Extract the [X, Y] coordinate from the center of the cell holding the provided text.  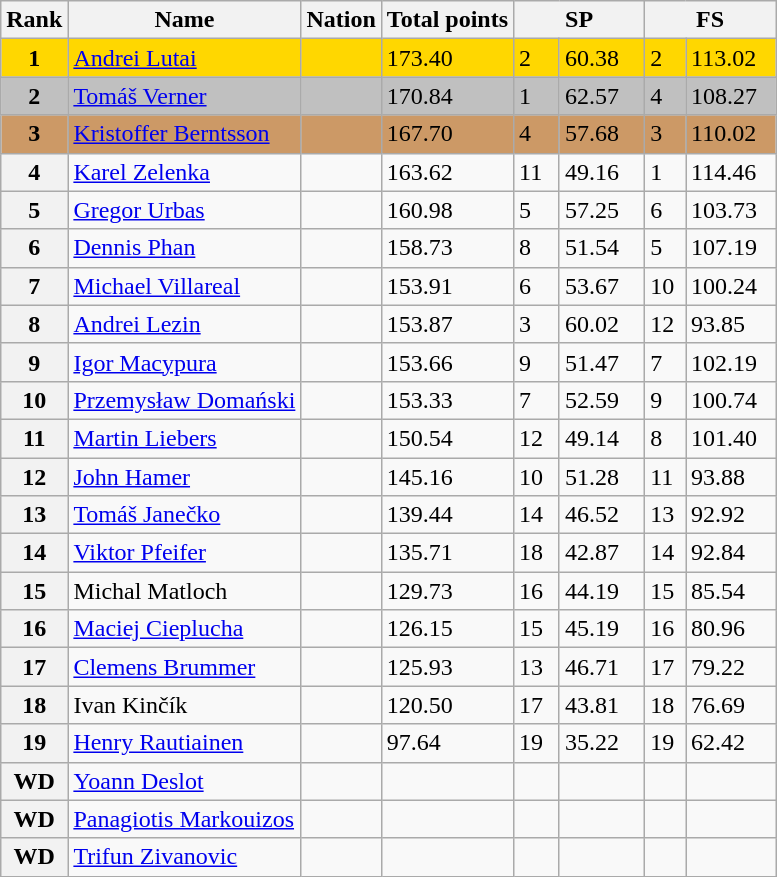
52.59 [602, 400]
53.67 [602, 286]
42.87 [602, 553]
110.02 [731, 134]
Andrei Lezin [184, 324]
Igor Macypura [184, 362]
43.81 [602, 705]
139.44 [447, 515]
80.96 [731, 629]
Rank [34, 20]
167.70 [447, 134]
92.84 [731, 553]
Viktor Pfeifer [184, 553]
Karel Zelenka [184, 172]
160.98 [447, 210]
Name [184, 20]
57.68 [602, 134]
93.88 [731, 477]
Michael Villareal [184, 286]
Clemens Brummer [184, 667]
Tomáš Janečko [184, 515]
51.54 [602, 248]
62.42 [731, 743]
60.02 [602, 324]
Andrei Lutai [184, 58]
125.93 [447, 667]
120.50 [447, 705]
Maciej Cieplucha [184, 629]
49.14 [602, 438]
97.64 [447, 743]
Total points [447, 20]
57.25 [602, 210]
John Hamer [184, 477]
170.84 [447, 96]
92.92 [731, 515]
173.40 [447, 58]
Martin Liebers [184, 438]
100.24 [731, 286]
114.46 [731, 172]
126.15 [447, 629]
76.69 [731, 705]
153.33 [447, 400]
45.19 [602, 629]
153.87 [447, 324]
153.66 [447, 362]
35.22 [602, 743]
Yoann Deslot [184, 781]
46.52 [602, 515]
62.57 [602, 96]
Kristoffer Berntsson [184, 134]
150.54 [447, 438]
103.73 [731, 210]
163.62 [447, 172]
SP [580, 20]
Michal Matloch [184, 591]
Nation [341, 20]
Henry Rautiainen [184, 743]
60.38 [602, 58]
Panagiotis Markouizos [184, 819]
Dennis Phan [184, 248]
113.02 [731, 58]
49.16 [602, 172]
79.22 [731, 667]
51.28 [602, 477]
145.16 [447, 477]
102.19 [731, 362]
51.47 [602, 362]
Trifun Zivanovic [184, 857]
107.19 [731, 248]
158.73 [447, 248]
85.54 [731, 591]
44.19 [602, 591]
FS [710, 20]
135.71 [447, 553]
Przemysław Domański [184, 400]
153.91 [447, 286]
101.40 [731, 438]
93.85 [731, 324]
Tomáš Verner [184, 96]
Ivan Kinčík [184, 705]
129.73 [447, 591]
100.74 [731, 400]
46.71 [602, 667]
Gregor Urbas [184, 210]
108.27 [731, 96]
